Extract the (X, Y) coordinate from the center of the cell holding the provided text.  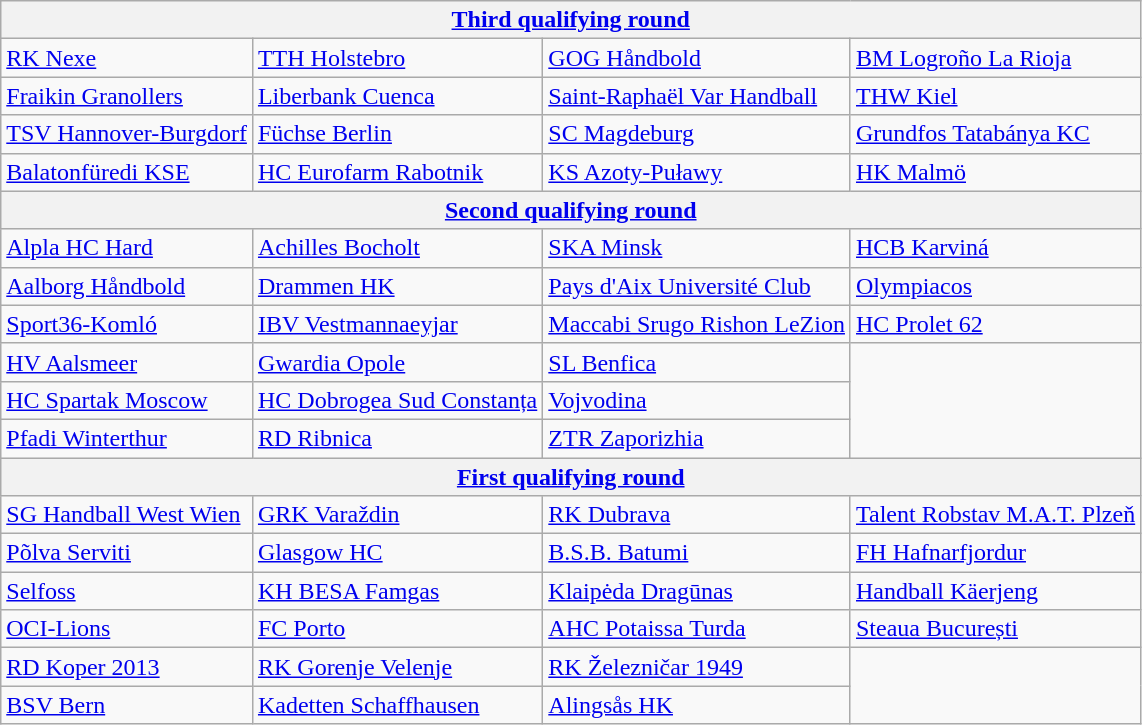
Põlva Serviti (127, 553)
Selfoss (127, 591)
GOG Håndbold (697, 58)
Balatonfüredi KSE (127, 172)
SKA Minsk (697, 248)
Drammen HK (397, 286)
Aalborg Håndbold (127, 286)
HC Dobrogea Sud Constanța (397, 400)
First qualifying round (571, 477)
Olympiacos (995, 286)
Glasgow HC (397, 553)
HV Aalsmeer (127, 362)
TSV Hannover-Burgdorf (127, 134)
Füchse Berlin (397, 134)
Alingsås HK (697, 705)
RD Koper 2013 (127, 667)
Alpla HC Hard (127, 248)
BSV Bern (127, 705)
FC Porto (397, 629)
Third qualifying round (571, 20)
Kadetten Schaffhausen (397, 705)
HC Eurofarm Rabotnik (397, 172)
GRK Varaždin (397, 515)
Gwardia Opole (397, 362)
THW Kiel (995, 96)
Liberbank Cuenca (397, 96)
Pays d'Aix Université Club (697, 286)
Steaua București (995, 629)
BM Logroño La Rioja (995, 58)
SG Handball West Wien (127, 515)
Saint-Raphaël Var Handball (697, 96)
Talent Robstav M.A.T. Plzeň (995, 515)
FH Hafnarfjordur (995, 553)
HC Prolet 62 (995, 324)
RK Dubrava (697, 515)
Grundfos Tatabánya KC (995, 134)
RK Nexe (127, 58)
KH BESA Famgas (397, 591)
HC Spartak Moscow (127, 400)
Handball Käerjeng (995, 591)
SC Magdeburg (697, 134)
KS Azoty-Puławy (697, 172)
SL Benfica (697, 362)
AHC Potaissa Turda (697, 629)
Sport36-Komló (127, 324)
HCB Karviná (995, 248)
RD Ribnica (397, 438)
OCI-Lions (127, 629)
RK Železničar 1949 (697, 667)
Pfadi Winterthur (127, 438)
Klaipėda Dragūnas (697, 591)
HK Malmö (995, 172)
Achilles Bocholt (397, 248)
Maccabi Srugo Rishon LeZion (697, 324)
Fraikin Granollers (127, 96)
ZTR Zaporizhia (697, 438)
Second qualifying round (571, 210)
IBV Vestmannaeyjar (397, 324)
Vojvodina (697, 400)
RK Gorenje Velenje (397, 667)
TTH Holstebro (397, 58)
B.S.B. Batumi (697, 553)
